Find where the given text appears and provide that cell's center as (x, y) coordinate. 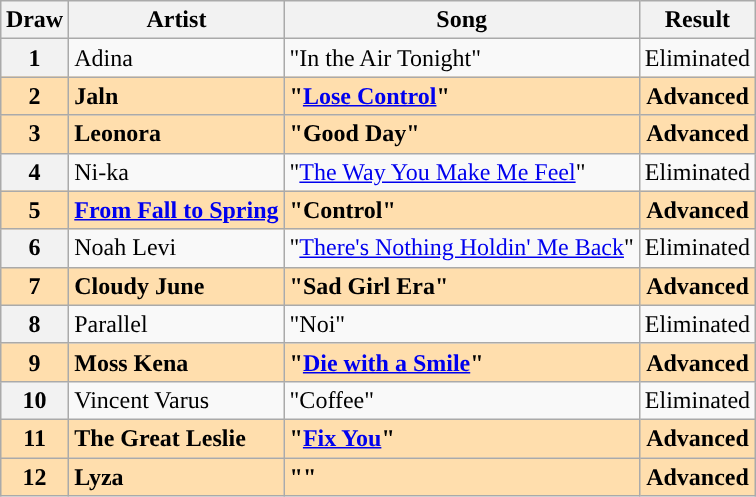
Cloudy June (176, 286)
2 (34, 96)
"The Way You Make Me Feel" (462, 172)
"Noi" (462, 324)
"There's Nothing Holdin' Me Back" (462, 248)
Vincent Varus (176, 400)
"Coffee" (462, 400)
10 (34, 400)
Jaln (176, 96)
"" (462, 477)
Artist (176, 20)
8 (34, 324)
"In the Air Tonight" (462, 58)
Parallel (176, 324)
Song (462, 20)
Adina (176, 58)
The Great Leslie (176, 438)
Lyza (176, 477)
12 (34, 477)
11 (34, 438)
"Fix You" (462, 438)
"Control" (462, 210)
1 (34, 58)
4 (34, 172)
3 (34, 134)
Result (697, 20)
9 (34, 362)
"Good Day" (462, 134)
"Lose Control" (462, 96)
Draw (34, 20)
Noah Levi (176, 248)
"Sad Girl Era" (462, 286)
Leonora (176, 134)
Ni-ka (176, 172)
5 (34, 210)
Moss Kena (176, 362)
7 (34, 286)
6 (34, 248)
From Fall to Spring (176, 210)
"Die with a Smile" (462, 362)
